Output the [X, Y] coordinate of the center of the cell containing the given text.  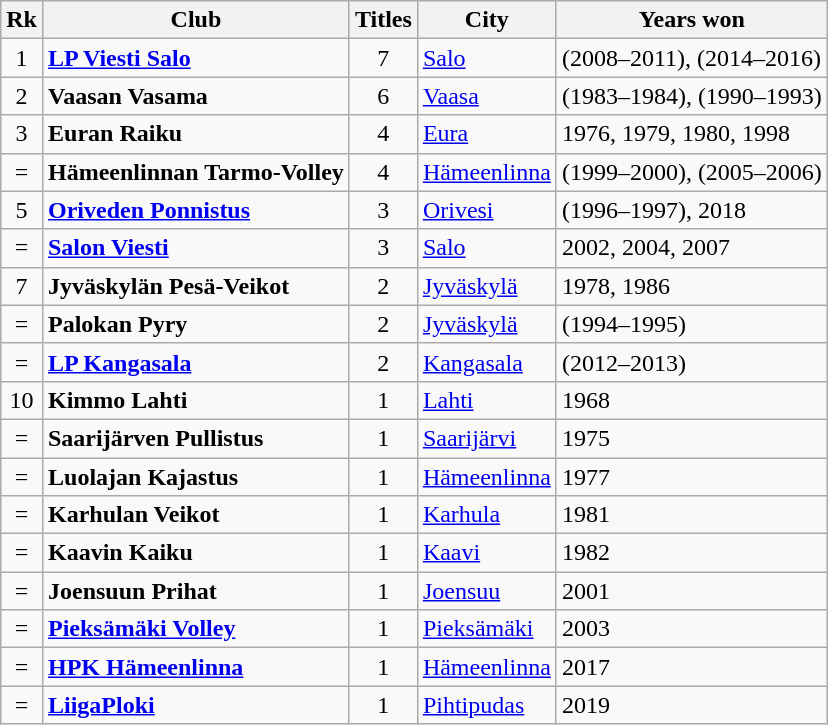
Joensuun Prihat [196, 591]
Euran Raiku [196, 134]
2003 [692, 629]
Vaasa [486, 96]
Club [196, 20]
Palokan Pyry [196, 324]
Orivesi [486, 210]
1982 [692, 553]
Pihtipudas [486, 705]
Titles [383, 20]
(1994–1995) [692, 324]
1975 [692, 438]
2001 [692, 591]
LP Viesti Salo [196, 58]
Luolajan Kajastus [196, 477]
(2012–2013) [692, 362]
HPK Hämeenlinna [196, 667]
LP Kangasala [196, 362]
Jyväskylän Pesä-Veikot [196, 286]
10 [22, 400]
Pieksämäki [486, 629]
Karhulan Veikot [196, 515]
1981 [692, 515]
Joensuu [486, 591]
Hämeenlinnan Tarmo-Volley [196, 172]
Lahti [486, 400]
City [486, 20]
Years won [692, 20]
2017 [692, 667]
6 [383, 96]
Oriveden Ponnistus [196, 210]
2019 [692, 705]
Pieksämäki Volley [196, 629]
Saarijärven Pullistus [196, 438]
1977 [692, 477]
1978, 1986 [692, 286]
LiigaPloki [196, 705]
5 [22, 210]
Eura [486, 134]
Karhula [486, 515]
1968 [692, 400]
Kaavin Kaiku [196, 553]
Kimmo Lahti [196, 400]
Kangasala [486, 362]
Saarijärvi [486, 438]
Vaasan Vasama [196, 96]
(1996–1997), 2018 [692, 210]
2002, 2004, 2007 [692, 248]
Rk [22, 20]
Kaavi [486, 553]
(1999–2000), (2005–2006) [692, 172]
1976, 1979, 1980, 1998 [692, 134]
Salon Viesti [196, 248]
(1983–1984), (1990–1993) [692, 96]
(2008–2011), (2014–2016) [692, 58]
